For the text-containing cell, return its midpoint in [x, y] coordinate format. 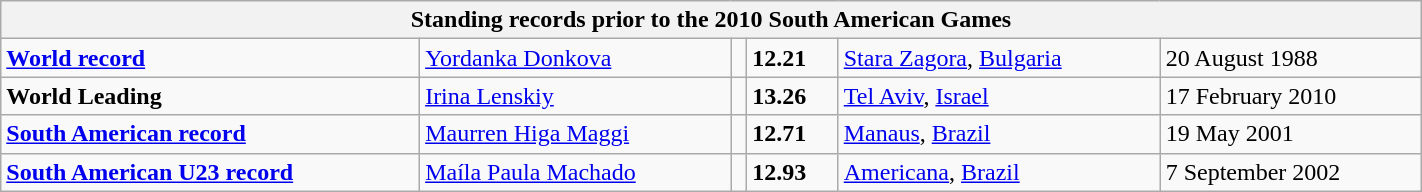
Americana, Brazil [999, 172]
12.71 [792, 134]
South American U23 record [210, 172]
Yordanka Donkova [576, 58]
Tel Aviv, Israel [999, 96]
Standing records prior to the 2010 South American Games [711, 20]
17 February 2010 [1290, 96]
12.21 [792, 58]
Irina Lenskiy [576, 96]
19 May 2001 [1290, 134]
13.26 [792, 96]
Maíla Paula Machado [576, 172]
Maurren Higa Maggi [576, 134]
Stara Zagora, Bulgaria [999, 58]
World record [210, 58]
20 August 1988 [1290, 58]
World Leading [210, 96]
12.93 [792, 172]
Manaus, Brazil [999, 134]
South American record [210, 134]
7 September 2002 [1290, 172]
